Capture the cell that displays the provided text and extract its [X, Y] central coordinate. 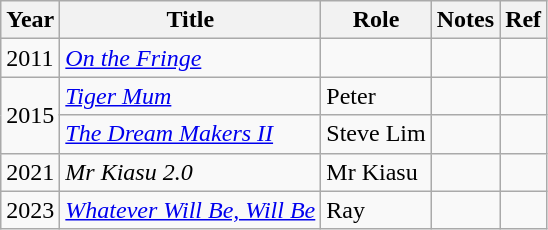
Tiger Mum [190, 96]
Peter [376, 96]
Ray [376, 210]
Mr Kiasu [376, 172]
Ref [524, 20]
2021 [30, 172]
Year [30, 20]
2023 [30, 210]
2015 [30, 115]
The Dream Makers II [190, 134]
2011 [30, 58]
Whatever Will Be, Will Be [190, 210]
Notes [465, 20]
On the Fringe [190, 58]
Mr Kiasu 2.0 [190, 172]
Title [190, 20]
Role [376, 20]
Steve Lim [376, 134]
